Return the [X, Y] coordinate for the center point of the cell that contains the specified text.  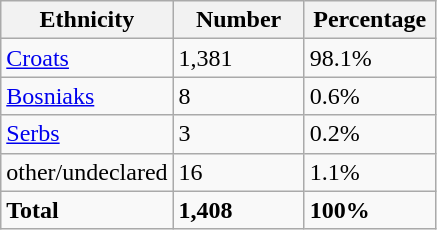
100% [370, 210]
1,408 [238, 210]
Total [87, 210]
Bosniaks [87, 96]
other/undeclared [87, 172]
0.2% [370, 134]
Croats [87, 58]
1,381 [238, 58]
0.6% [370, 96]
Percentage [370, 20]
3 [238, 134]
1.1% [370, 172]
Number [238, 20]
8 [238, 96]
98.1% [370, 58]
Serbs [87, 134]
Ethnicity [87, 20]
16 [238, 172]
